Return the (X, Y) coordinate for the center point of the cell that contains the specified text.  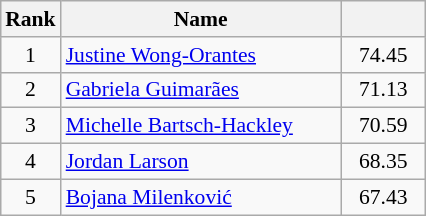
67.43 (384, 197)
Rank (30, 19)
Justine Wong-Orantes (201, 54)
5 (30, 197)
3 (30, 126)
1 (30, 54)
2 (30, 90)
68.35 (384, 161)
74.45 (384, 54)
71.13 (384, 90)
Michelle Bartsch-Hackley (201, 126)
Jordan Larson (201, 161)
Gabriela Guimarães (201, 90)
4 (30, 161)
Bojana Milenković (201, 197)
Name (201, 19)
70.59 (384, 126)
